Scan for the cell matching the given text and deliver its [X, Y] coordinate at center. 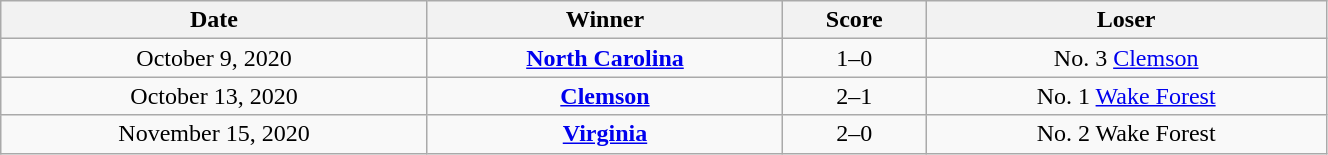
Winner [604, 20]
No. 2 Wake Forest [1126, 134]
Clemson [604, 96]
Date [214, 20]
No. 3 Clemson [1126, 58]
No. 1 Wake Forest [1126, 96]
October 9, 2020 [214, 58]
North Carolina [604, 58]
Virginia [604, 134]
Loser [1126, 20]
2–1 [854, 96]
Score [854, 20]
October 13, 2020 [214, 96]
November 15, 2020 [214, 134]
2–0 [854, 134]
1–0 [854, 58]
